Detect which cell encompasses the target text, then output its (x, y) center coordinate. 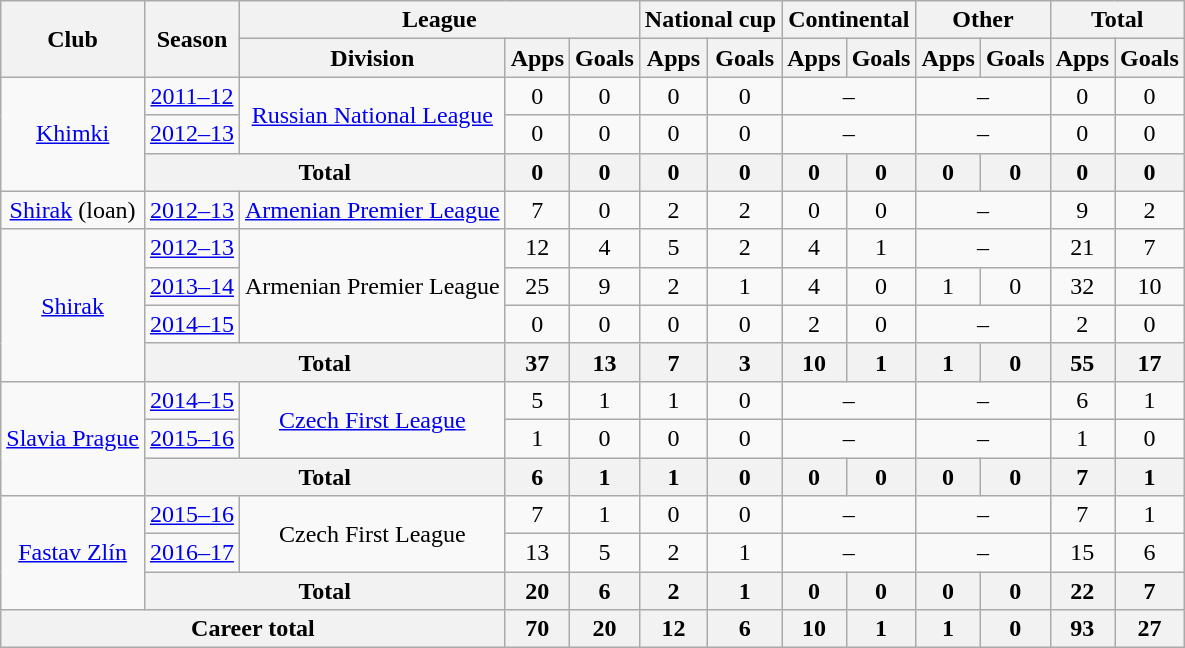
22 (1082, 591)
2011–12 (192, 96)
National cup (710, 20)
Shirak (loan) (73, 210)
25 (537, 286)
93 (1082, 629)
37 (537, 362)
League (440, 20)
Division (373, 58)
27 (1150, 629)
Russian National League (373, 115)
21 (1082, 248)
Season (192, 39)
Khimki (73, 134)
32 (1082, 286)
Slavia Prague (73, 438)
Club (73, 39)
17 (1150, 362)
2013–14 (192, 286)
Shirak (73, 305)
70 (537, 629)
Fastav Zlín (73, 553)
3 (745, 362)
Other (983, 20)
Continental (849, 20)
15 (1082, 553)
55 (1082, 362)
Career total (253, 629)
2016–17 (192, 553)
